Return the (X, Y) coordinate for the center point of the cell that contains the specified text.  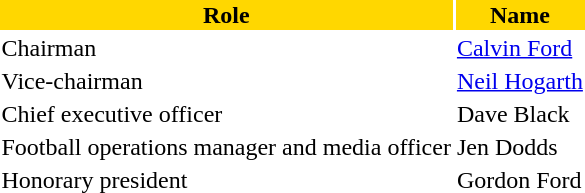
Jen Dodds (520, 147)
Vice-chairman (226, 81)
Chief executive officer (226, 114)
Name (520, 15)
Football operations manager and media officer (226, 147)
Calvin Ford (520, 48)
Chairman (226, 48)
Role (226, 15)
Dave Black (520, 114)
Neil Hogarth (520, 81)
